Return the [x, y] coordinate for the center point of the cell that contains the specified text.  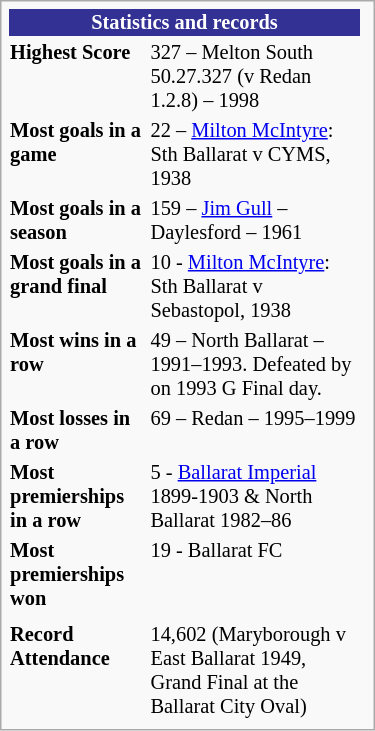
Record Attendance [78, 670]
327 – Melton South 50.27.327 (v Redan 1.2.8) – 1998 [254, 76]
Most goals in a grand final [78, 286]
Most wins in a row [78, 364]
22 – Milton McIntyre: Sth Ballarat v CYMS, 1938 [254, 154]
69 – Redan – 1995–1999 [254, 430]
10 - Milton McIntyre: Sth Ballarat v Sebastopol, 1938 [254, 286]
Most goals in a game [78, 154]
159 – Jim Gull – Daylesford – 1961 [254, 220]
Most premierships in a row [78, 496]
Most goals in a season [78, 220]
5 - Ballarat Imperial 1899-1903 & North Ballarat 1982–86 [254, 496]
49 – North Ballarat – 1991–1993. Defeated by on 1993 G Final day. [254, 364]
Most losses in a row [78, 430]
19 - Ballarat FC [254, 574]
Highest Score [78, 76]
Most premierships won [78, 574]
14,602 (Maryborough v East Ballarat 1949, Grand Final at the Ballarat City Oval) [254, 670]
Statistics and records [185, 22]
